Locate the cell with the specified text and output its (x, y) center coordinate. 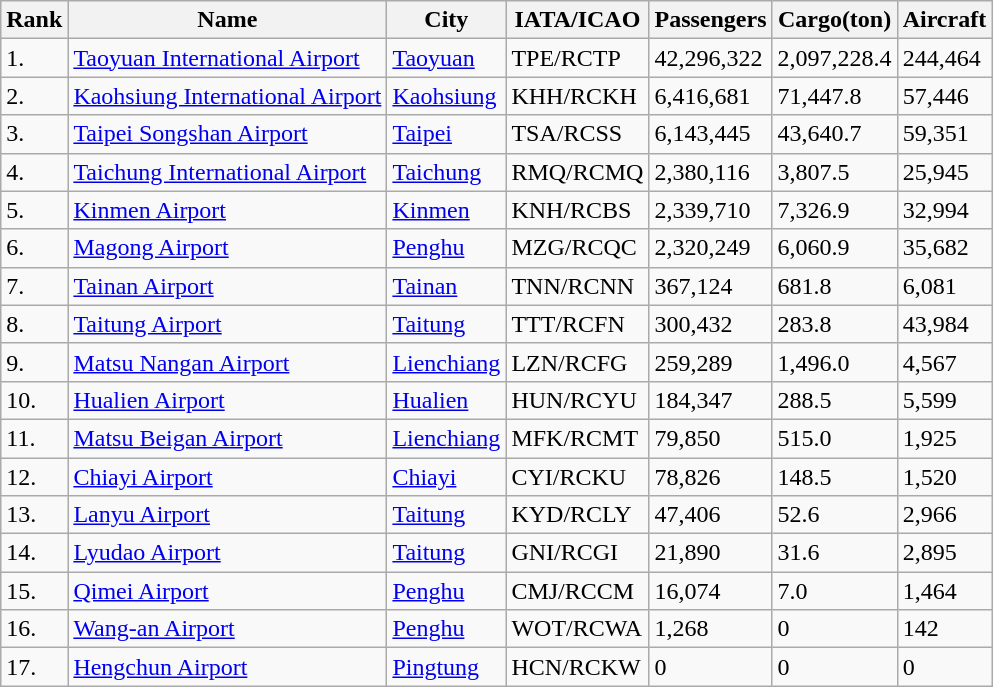
Hualien (446, 400)
3. (34, 134)
7. (34, 286)
21,890 (710, 553)
4. (34, 172)
Taichung International Airport (228, 172)
10. (34, 400)
16,074 (710, 591)
35,682 (944, 248)
Taoyuan (446, 58)
Taichung (446, 172)
43,984 (944, 324)
52.6 (834, 515)
184,347 (710, 400)
LZN/RCFG (578, 362)
71,447.8 (834, 96)
14. (34, 553)
8. (34, 324)
City (446, 20)
1,464 (944, 591)
HUN/RCYU (578, 400)
Kinmen (446, 210)
16. (34, 629)
2. (34, 96)
Taoyuan International Airport (228, 58)
TPE/RCTP (578, 58)
9. (34, 362)
6,081 (944, 286)
TTT/RCFN (578, 324)
Kaohsiung International Airport (228, 96)
Kinmen Airport (228, 210)
TSA/RCSS (578, 134)
13. (34, 515)
78,826 (710, 477)
43,640.7 (834, 134)
300,432 (710, 324)
Pingtung (446, 667)
7.0 (834, 591)
Hualien Airport (228, 400)
Lyudao Airport (228, 553)
17. (34, 667)
11. (34, 438)
Qimei Airport (228, 591)
Aircraft (944, 20)
Rank (34, 20)
2,380,116 (710, 172)
7,326.9 (834, 210)
515.0 (834, 438)
Chiayi (446, 477)
WOT/RCWA (578, 629)
Chiayi Airport (228, 477)
IATA/ICAO (578, 20)
GNI/RCGI (578, 553)
31.6 (834, 553)
KHH/RCKH (578, 96)
Wang-an Airport (228, 629)
12. (34, 477)
Magong Airport (228, 248)
Taipei (446, 134)
6,416,681 (710, 96)
TNN/RCNN (578, 286)
15. (34, 591)
42,296,322 (710, 58)
47,406 (710, 515)
1,925 (944, 438)
Taitung Airport (228, 324)
57,446 (944, 96)
CMJ/RCCM (578, 591)
148.5 (834, 477)
KYD/RCLY (578, 515)
2,895 (944, 553)
KNH/RCBS (578, 210)
79,850 (710, 438)
2,339,710 (710, 210)
RMQ/RCMQ (578, 172)
Cargo(ton) (834, 20)
142 (944, 629)
3,807.5 (834, 172)
2,097,228.4 (834, 58)
Matsu Beigan Airport (228, 438)
2,966 (944, 515)
5. (34, 210)
CYI/RCKU (578, 477)
259,289 (710, 362)
1,520 (944, 477)
Tainan Airport (228, 286)
Passengers (710, 20)
288.5 (834, 400)
HCN/RCKW (578, 667)
1,496.0 (834, 362)
1,268 (710, 629)
Hengchun Airport (228, 667)
Lanyu Airport (228, 515)
Matsu Nangan Airport (228, 362)
6,060.9 (834, 248)
283.8 (834, 324)
2,320,249 (710, 248)
244,464 (944, 58)
25,945 (944, 172)
32,994 (944, 210)
Name (228, 20)
6,143,445 (710, 134)
6. (34, 248)
MZG/RCQC (578, 248)
5,599 (944, 400)
Kaohsiung (446, 96)
1. (34, 58)
4,567 (944, 362)
Tainan (446, 286)
367,124 (710, 286)
MFK/RCMT (578, 438)
Taipei Songshan Airport (228, 134)
681.8 (834, 286)
59,351 (944, 134)
